Search for the cell housing the specified text and yield its [X, Y] center coordinate. 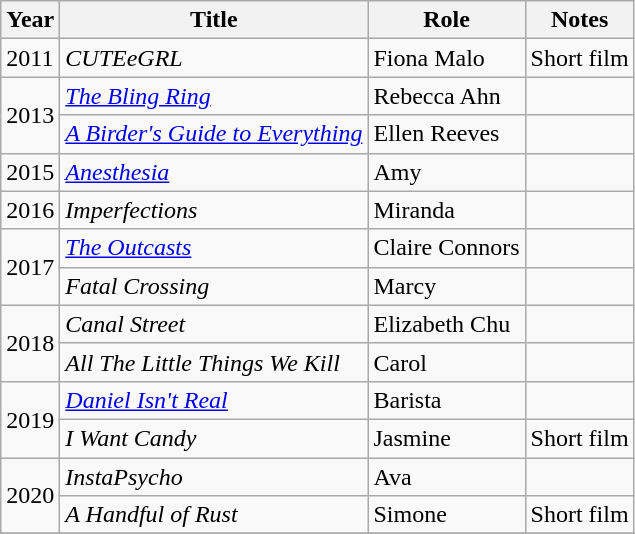
Ava [446, 477]
Amy [446, 172]
Jasmine [446, 438]
The Bling Ring [214, 96]
Imperfections [214, 210]
I Want Candy [214, 438]
The Outcasts [214, 248]
Elizabeth Chu [446, 324]
2015 [30, 172]
Rebecca Ahn [446, 96]
2013 [30, 115]
Fatal Crossing [214, 286]
A Handful of Rust [214, 515]
2011 [30, 58]
Canal Street [214, 324]
Miranda [446, 210]
2016 [30, 210]
2017 [30, 267]
Barista [446, 400]
Role [446, 20]
Marcy [446, 286]
A Birder's Guide to Everything [214, 134]
2018 [30, 343]
Notes [580, 20]
Daniel Isn't Real [214, 400]
InstaPsycho [214, 477]
Anesthesia [214, 172]
Simone [446, 515]
2020 [30, 496]
Fiona Malo [446, 58]
Ellen Reeves [446, 134]
Title [214, 20]
Year [30, 20]
2019 [30, 419]
All The Little Things We Kill [214, 362]
Carol [446, 362]
Claire Connors [446, 248]
CUTEeGRL [214, 58]
